Determine the [x, y] coordinate at the center of the cell enclosing the given text.  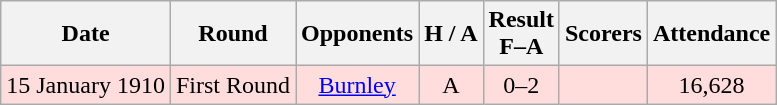
Round [232, 34]
16,628 [711, 85]
Attendance [711, 34]
0–2 [521, 85]
Burnley [358, 85]
H / A [451, 34]
Date [86, 34]
First Round [232, 85]
Scorers [603, 34]
ResultF–A [521, 34]
Opponents [358, 34]
15 January 1910 [86, 85]
A [451, 85]
